From the cell containing the given text, extract its center point as [x, y] coordinate. 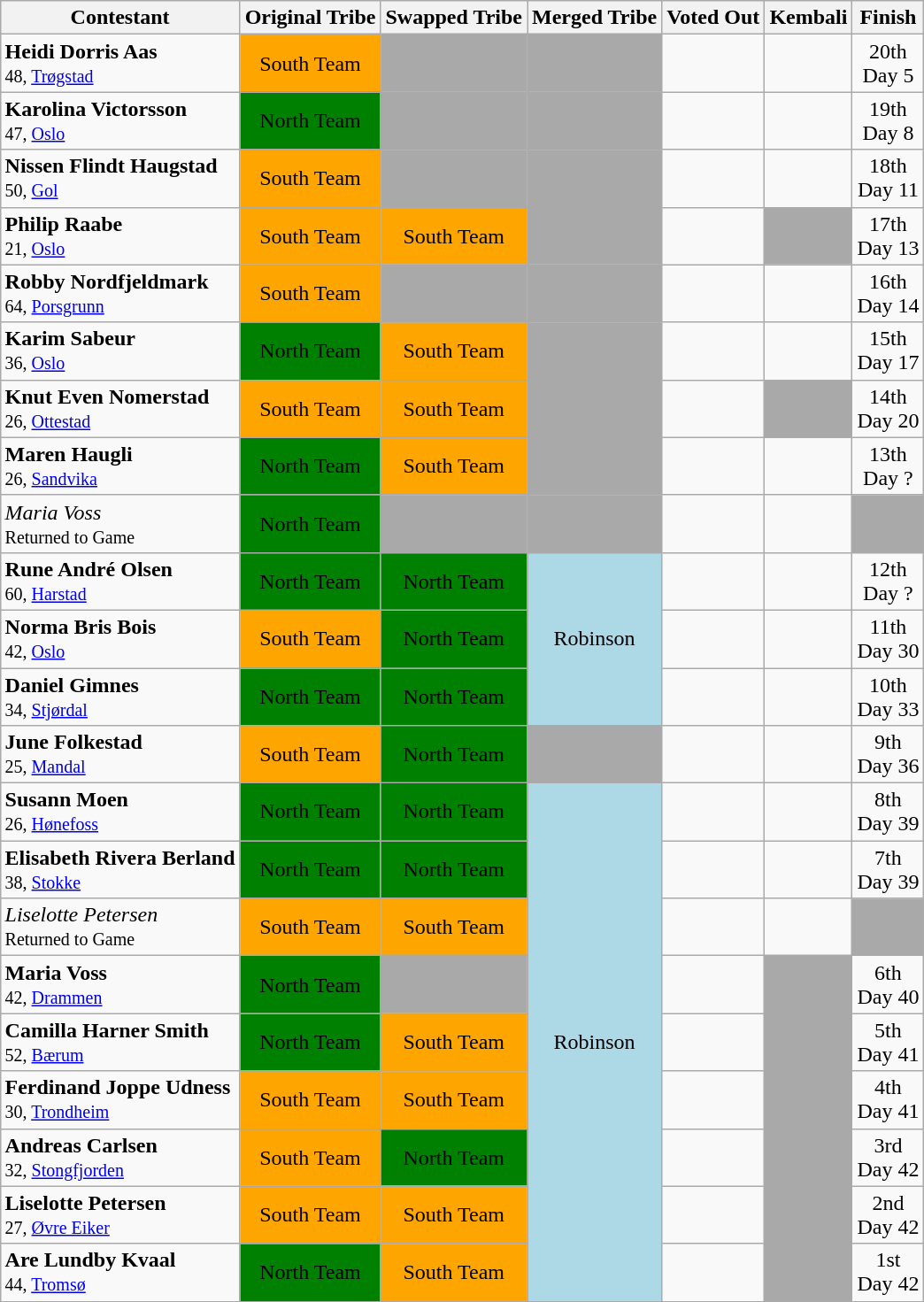
Robby Nordfjeldmark64, Porsgrunn [120, 294]
Contestant [120, 18]
Voted Out [713, 18]
Daniel Gimnes34, Stjørdal [120, 696]
9thDay 36 [889, 754]
Knut Even Nomerstad26, Ottestad [120, 409]
Camilla Harner Smith52, Bærum [120, 1043]
15thDay 17 [889, 351]
12thDay ? [889, 581]
Heidi Dorris Aas48, Trøgstad [120, 64]
20thDay 5 [889, 64]
4thDay 41 [889, 1099]
Liselotte PetersenReturned to Game [120, 928]
Nissen Flindt Haugstad50, Gol [120, 179]
Susann Moen26, Hønefoss [120, 813]
8thDay 39 [889, 813]
2ndDay 42 [889, 1214]
14thDay 20 [889, 409]
June Folkestad25, Mandal [120, 754]
7thDay 39 [889, 869]
Original Tribe [310, 18]
11thDay 30 [889, 639]
Maren Haugli26, Sandvika [120, 466]
Ferdinand Joppe Udness30, Trondheim [120, 1099]
Karim Sabeur36, Oslo [120, 351]
Swapped Tribe [454, 18]
Norma Bris Bois42, Oslo [120, 639]
Maria VossReturned to Game [120, 524]
Merged Tribe [595, 18]
Finish [889, 18]
13thDay ? [889, 466]
Are Lundby Kvaal44, Tromsø [120, 1273]
6thDay 40 [889, 984]
19thDay 8 [889, 120]
Liselotte Petersen27, Øvre Eiker [120, 1214]
5thDay 41 [889, 1043]
17thDay 13 [889, 235]
10thDay 33 [889, 696]
Rune André Olsen60, Harstad [120, 581]
3rdDay 42 [889, 1158]
16thDay 14 [889, 294]
Andreas Carlsen32, Stongfjorden [120, 1158]
18thDay 11 [889, 179]
Kembali [809, 18]
1stDay 42 [889, 1273]
Philip Raabe21, Oslo [120, 235]
Maria Voss42, Drammen [120, 984]
Elisabeth Rivera Berland38, Stokke [120, 869]
Karolina Victorsson47, Oslo [120, 120]
